Output the (X, Y) coordinate of the center of the cell containing the given text.  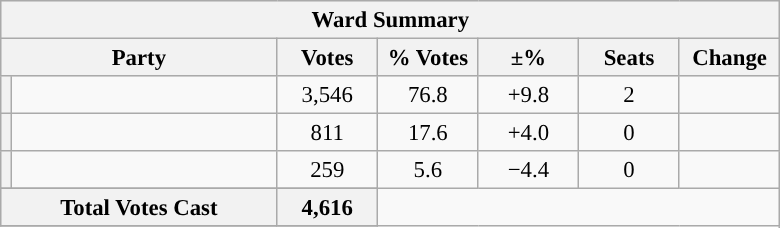
−4.4 (528, 170)
Total Votes Cast (139, 208)
Seats (630, 58)
4,616 (328, 208)
±% (528, 58)
Ward Summary (390, 20)
811 (328, 133)
+4.0 (528, 133)
Votes (328, 58)
17.6 (428, 133)
5.6 (428, 170)
% Votes (428, 58)
Change (730, 58)
3,546 (328, 95)
76.8 (428, 95)
2 (630, 95)
259 (328, 170)
+9.8 (528, 95)
Party (139, 58)
